Pinpoint the cell where the given text exists, returning its [x, y] midpoint coordinate. 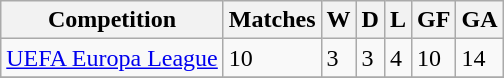
D [370, 20]
Matches [272, 20]
GF [434, 20]
Competition [112, 20]
4 [398, 58]
GA [480, 20]
UEFA Europa League [112, 58]
L [398, 20]
14 [480, 58]
W [338, 20]
